Determine the (X, Y) coordinate at the center of the cell enclosing the given text.  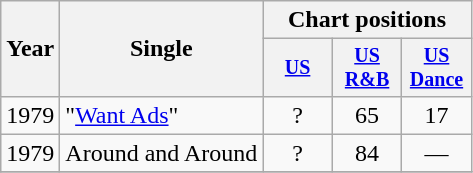
65 (366, 115)
USR&B (366, 68)
"Want Ads" (162, 115)
US (298, 68)
84 (366, 153)
Chart positions (367, 20)
— (436, 153)
Single (162, 49)
Year (30, 49)
Around and Around (162, 153)
17 (436, 115)
USDance (436, 68)
